Output the (X, Y) coordinate of the center of the cell containing the given text.  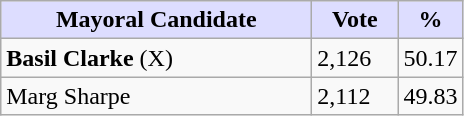
50.17 (430, 58)
% (430, 20)
2,112 (355, 96)
Mayoral Candidate (156, 20)
49.83 (430, 96)
Basil Clarke (X) (156, 58)
2,126 (355, 58)
Vote (355, 20)
Marg Sharpe (156, 96)
